Scan for the cell matching the given text and deliver its (x, y) coordinate at center. 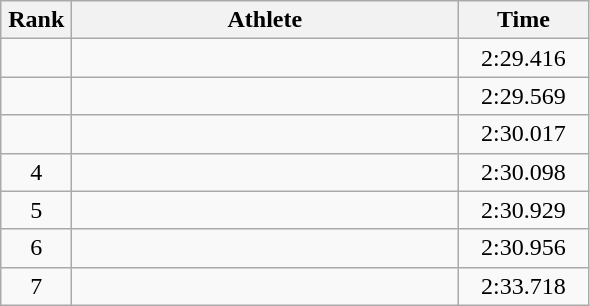
6 (36, 248)
2:30.956 (524, 248)
2:33.718 (524, 286)
2:29.569 (524, 96)
2:30.929 (524, 210)
Rank (36, 20)
2:30.017 (524, 134)
4 (36, 172)
Time (524, 20)
2:29.416 (524, 58)
2:30.098 (524, 172)
Athlete (265, 20)
5 (36, 210)
7 (36, 286)
